For the text-containing cell, return its midpoint in [X, Y] coordinate format. 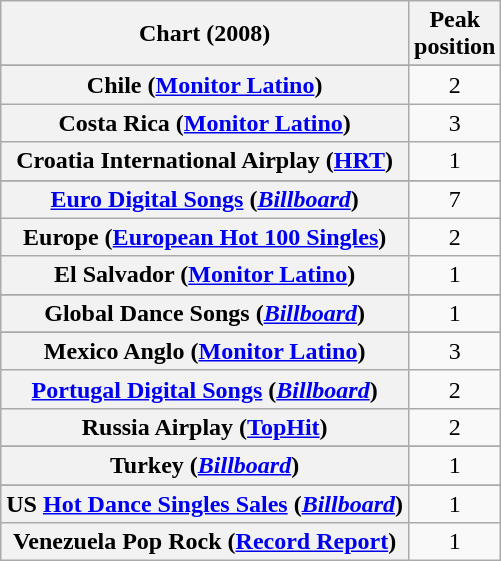
Peakposition [455, 34]
7 [455, 199]
Europe (European Hot 100 Singles) [205, 237]
Croatia International Airplay (HRT) [205, 161]
Russia Airplay (TopHit) [205, 427]
US Hot Dance Singles Sales (Billboard) [205, 503]
Costa Rica (Monitor Latino) [205, 123]
Global Dance Songs (Billboard) [205, 313]
Portugal Digital Songs (Billboard) [205, 389]
Turkey (Billboard) [205, 465]
Mexico Anglo (Monitor Latino) [205, 351]
Chile (Monitor Latino) [205, 85]
Euro Digital Songs (Billboard) [205, 199]
Venezuela Pop Rock (Record Report) [205, 542]
Chart (2008) [205, 34]
El Salvador (Monitor Latino) [205, 275]
